Scan for the cell matching the given text and deliver its [x, y] coordinate at center. 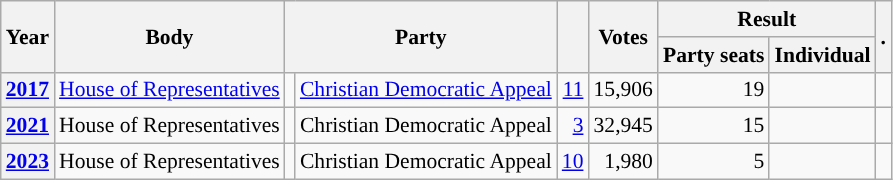
2021 [28, 126]
32,945 [622, 126]
Result [767, 19]
Party [421, 36]
10 [573, 162]
11 [573, 90]
2023 [28, 162]
Year [28, 36]
15 [714, 126]
19 [714, 90]
Body [170, 36]
Individual [822, 55]
15,906 [622, 90]
. [884, 36]
1,980 [622, 162]
Party seats [714, 55]
3 [573, 126]
Votes [622, 36]
2017 [28, 90]
5 [714, 162]
